Scan for the cell matching the given text and deliver its (X, Y) coordinate at center. 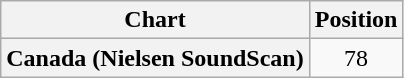
Canada (Nielsen SoundScan) (155, 58)
Chart (155, 20)
78 (356, 58)
Position (356, 20)
